Scan for the cell matching the given text and deliver its [x, y] coordinate at center. 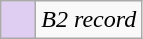
B2 record [89, 20]
